Determine the [X, Y] coordinate at the center of the cell enclosing the given text.  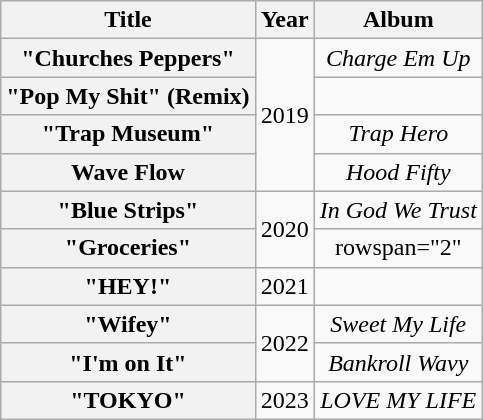
2021 [284, 286]
Trap Hero [398, 134]
"TOKYO" [128, 400]
"Pop My Shit" (Remix) [128, 96]
Title [128, 20]
LOVE MY LIFE [398, 400]
Year [284, 20]
"Groceries" [128, 248]
Bankroll Wavy [398, 362]
Charge Em Up [398, 58]
"I'm on It" [128, 362]
2022 [284, 343]
2020 [284, 229]
rowspan="2" [398, 248]
"Wifey" [128, 324]
"Blue Strips" [128, 210]
Hood Fifty [398, 172]
2023 [284, 400]
2019 [284, 115]
"Trap Museum" [128, 134]
"HEY!" [128, 286]
Album [398, 20]
Wave Flow [128, 172]
"Churches Peppers" [128, 58]
In God We Trust [398, 210]
Sweet My Life [398, 324]
